Find where the given text appears and provide that cell's center as (X, Y) coordinate. 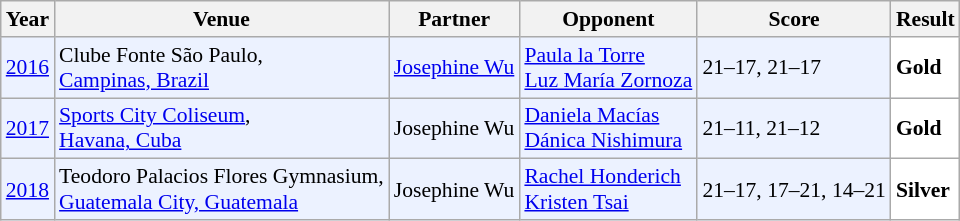
2017 (28, 128)
2016 (28, 68)
Rachel Honderich Kristen Tsai (608, 190)
Result (926, 19)
Sports City Coliseum,Havana, Cuba (222, 128)
Paula la Torre Luz María Zornoza (608, 68)
Silver (926, 190)
Daniela Macías Dánica Nishimura (608, 128)
Clube Fonte São Paulo,Campinas, Brazil (222, 68)
Teodoro Palacios Flores Gymnasium,Guatemala City, Guatemala (222, 190)
Partner (454, 19)
21–11, 21–12 (794, 128)
21–17, 17–21, 14–21 (794, 190)
Score (794, 19)
21–17, 21–17 (794, 68)
Venue (222, 19)
Year (28, 19)
2018 (28, 190)
Opponent (608, 19)
